Search for the cell housing the specified text and yield its (X, Y) center coordinate. 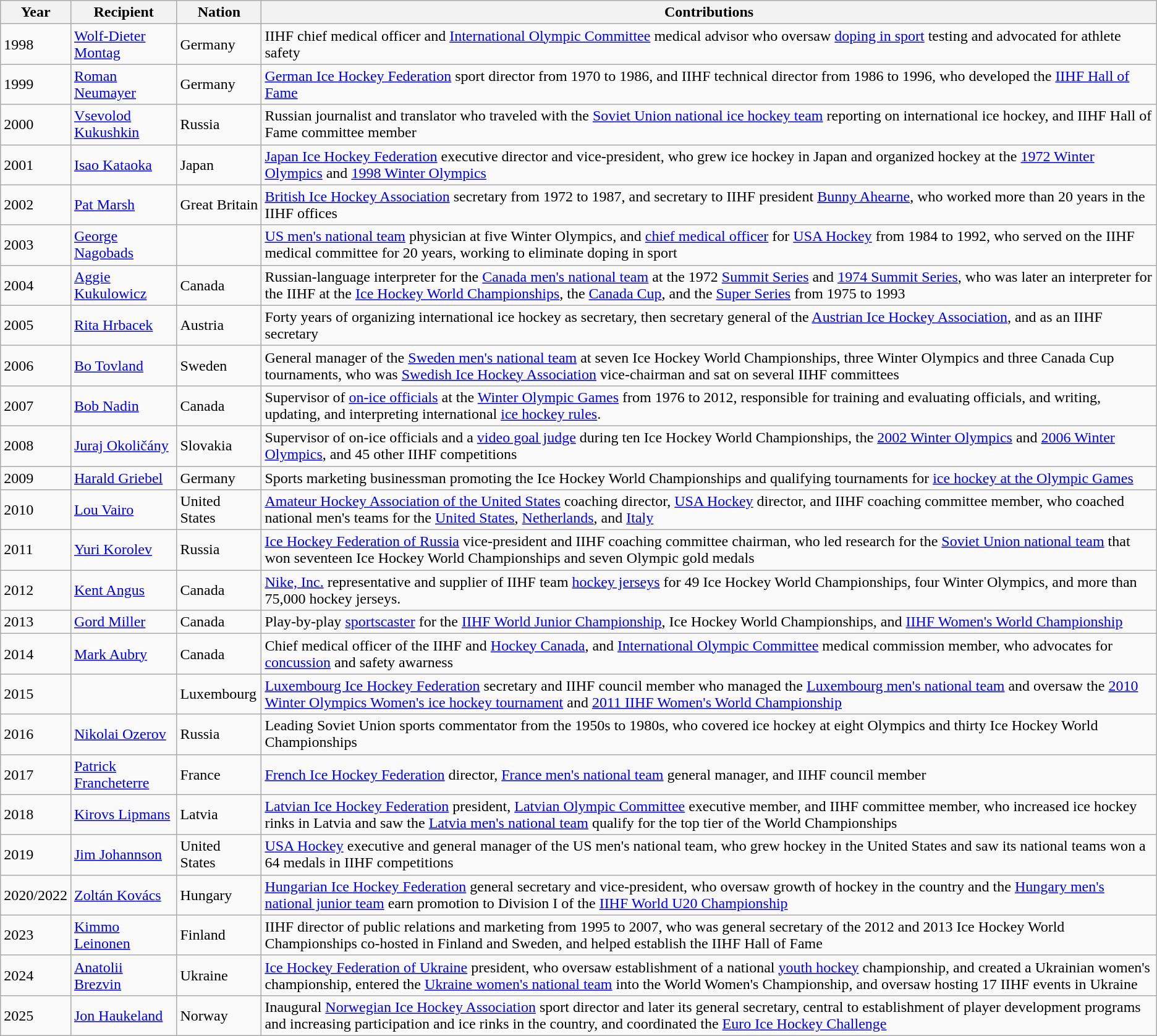
2023 (36, 935)
Kent Angus (124, 591)
Anatolii Brezvin (124, 975)
2007 (36, 405)
Patrick Francheterre (124, 775)
2004 (36, 285)
2012 (36, 591)
2006 (36, 366)
2014 (36, 654)
Latvia (219, 814)
Nation (219, 12)
Zoltán Kovács (124, 895)
Jim Johannson (124, 855)
2024 (36, 975)
2015 (36, 694)
Lou Vairo (124, 510)
Vsevolod Kukushkin (124, 125)
2010 (36, 510)
France (219, 775)
Great Britain (219, 205)
Recipient (124, 12)
George Nagobads (124, 245)
2008 (36, 446)
Kirovs Lipmans (124, 814)
2009 (36, 478)
Rita Hrbacek (124, 325)
Contributions (709, 12)
Gord Miller (124, 622)
Aggie Kukulowicz (124, 285)
Mark Aubry (124, 654)
2019 (36, 855)
Pat Marsh (124, 205)
2020/2022 (36, 895)
2018 (36, 814)
Harald Griebel (124, 478)
Juraj Okoličány (124, 446)
Roman Neumayer (124, 84)
2003 (36, 245)
Austria (219, 325)
German Ice Hockey Federation sport director from 1970 to 1986, and IIHF technical director from 1986 to 1996, who developed the IIHF Hall of Fame (709, 84)
Bob Nadin (124, 405)
2016 (36, 734)
Luxembourg (219, 694)
2005 (36, 325)
Sweden (219, 366)
1998 (36, 44)
2000 (36, 125)
2001 (36, 164)
Jon Haukeland (124, 1016)
2017 (36, 775)
IIHF chief medical officer and International Olympic Committee medical advisor who oversaw doping in sport testing and advocated for athlete safety (709, 44)
Leading Soviet Union sports commentator from the 1950s to 1980s, who covered ice hockey at eight Olympics and thirty Ice Hockey World Championships (709, 734)
Japan (219, 164)
Slovakia (219, 446)
2011 (36, 550)
Ukraine (219, 975)
Norway (219, 1016)
Isao Kataoka (124, 164)
Yuri Korolev (124, 550)
Sports marketing businessman promoting the Ice Hockey World Championships and qualifying tournaments for ice hockey at the Olympic Games (709, 478)
Wolf-Dieter Montag (124, 44)
2002 (36, 205)
Nikolai Ozerov (124, 734)
Bo Tovland (124, 366)
Year (36, 12)
2025 (36, 1016)
1999 (36, 84)
Kimmo Leinonen (124, 935)
2013 (36, 622)
Finland (219, 935)
Play-by-play sportscaster for the IIHF World Junior Championship, Ice Hockey World Championships, and IIHF Women's World Championship (709, 622)
French Ice Hockey Federation director, France men's national team general manager, and IIHF council member (709, 775)
Hungary (219, 895)
